Scan for the cell matching the given text and deliver its [X, Y] coordinate at center. 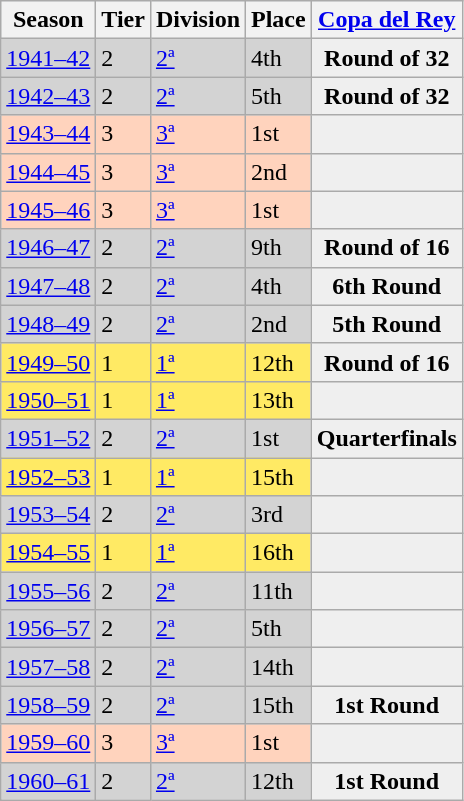
Tier [124, 20]
1941–42 [48, 58]
9th [279, 248]
1950–51 [48, 400]
Division [198, 20]
1957–58 [48, 667]
1954–55 [48, 553]
6th Round [386, 286]
1943–44 [48, 134]
1942–43 [48, 96]
1955–56 [48, 591]
1949–50 [48, 362]
1947–48 [48, 286]
1946–47 [48, 248]
Copa del Rey [386, 20]
1952–53 [48, 477]
11th [279, 591]
1948–49 [48, 324]
16th [279, 553]
Quarterfinals [386, 438]
1959–60 [48, 743]
1958–59 [48, 705]
1956–57 [48, 629]
Place [279, 20]
Season [48, 20]
3rd [279, 515]
1953–54 [48, 515]
1960–61 [48, 781]
1951–52 [48, 438]
1945–46 [48, 210]
14th [279, 667]
1944–45 [48, 172]
5th Round [386, 324]
13th [279, 400]
